Provide the (X, Y) coordinate of the cell's center where the given text is located.  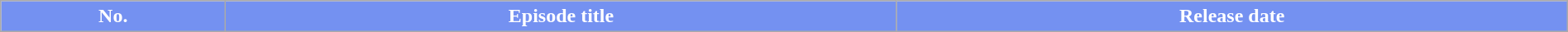
Release date (1232, 16)
No. (113, 16)
Episode title (561, 16)
